Pinpoint the cell where the given text exists, returning its (X, Y) midpoint coordinate. 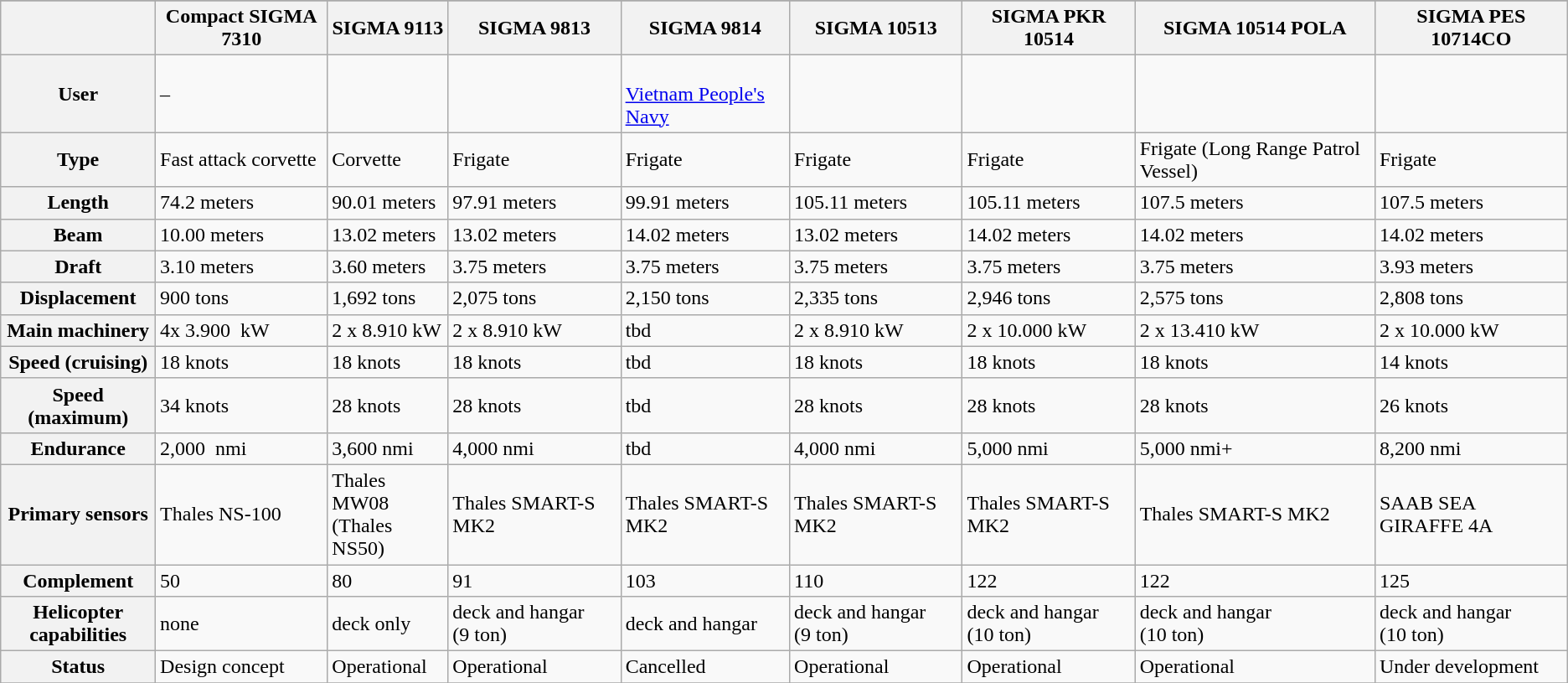
SIGMA PES 10714CO (1471, 28)
SIGMA 10514 POLA (1255, 28)
Vietnam People's Navy (705, 94)
Type (79, 159)
Corvette (388, 159)
Fast attack corvette (241, 159)
SIGMA 9814 (705, 28)
2,075 tons (534, 298)
Frigate (Long Range Patrol Vessel) (1255, 159)
– (241, 94)
deck and hangar(10 ton) (1049, 623)
SIGMA 9813 (534, 28)
Speed (cruising) (79, 362)
SAAB SEA GIRAFFE 4A (1471, 515)
2,575 tons (1255, 298)
Cancelled (705, 667)
Primary sensors (79, 515)
97.91 meters (534, 203)
Complement (79, 581)
Under development (1471, 667)
50 (241, 581)
125 (1471, 581)
8,200 nmi (1471, 448)
110 (876, 581)
Length (79, 203)
3.93 meters (1471, 266)
SIGMA PKR 10514 (1049, 28)
4x 3.900 kW (241, 330)
5,000 nmi+ (1255, 448)
74.2 meters (241, 203)
Thales NS-100 (241, 515)
Endurance (79, 448)
99.91 meters (705, 203)
SIGMA 9113 (388, 28)
5,000 nmi (1049, 448)
deck only (388, 623)
none (241, 623)
900 tons (241, 298)
2,335 tons (876, 298)
3.10 meters (241, 266)
3.60 meters (388, 266)
Beam (79, 235)
3,600 nmi (388, 448)
34 knots (241, 406)
2,808 tons (1471, 298)
2,150 tons (705, 298)
2,000 nmi (241, 448)
Helicoptercapabilities (79, 623)
14 knots (1471, 362)
SIGMA 10513 (876, 28)
103 (705, 581)
deck and hangar (705, 623)
Compact SIGMA 7310 (241, 28)
1,692 tons (388, 298)
90.01 meters (388, 203)
91 (534, 581)
Design concept (241, 667)
80 (388, 581)
Main machinery (79, 330)
Draft (79, 266)
10.00 meters (241, 235)
26 knots (1471, 406)
2 x 13.410 kW (1255, 330)
Speed (maximum) (79, 406)
User (79, 94)
Displacement (79, 298)
Status (79, 667)
2,946 tons (1049, 298)
Thales MW08(Thales NS50) (388, 515)
